Pinpoint the cell where the given text exists, returning its (X, Y) midpoint coordinate. 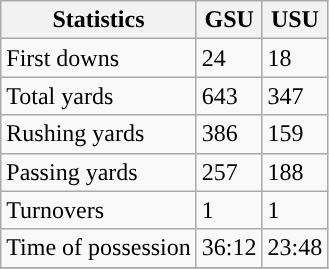
643 (229, 96)
188 (295, 172)
347 (295, 96)
Rushing yards (99, 134)
36:12 (229, 248)
386 (229, 134)
257 (229, 172)
18 (295, 58)
Passing yards (99, 172)
23:48 (295, 248)
GSU (229, 20)
Time of possession (99, 248)
Statistics (99, 20)
159 (295, 134)
Turnovers (99, 210)
Total yards (99, 96)
24 (229, 58)
USU (295, 20)
First downs (99, 58)
